Return the [x, y] coordinate for the center point of the cell that contains the specified text.  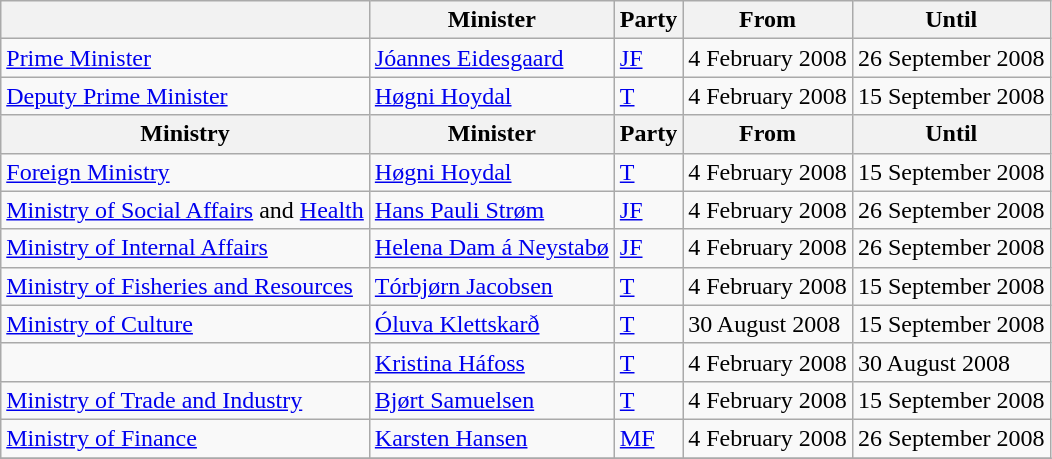
Tórbjørn Jacobsen [492, 286]
Ministry of Finance [186, 438]
Jóannes Eidesgaard [492, 58]
MF [648, 438]
Óluva Klettskarð [492, 324]
Ministry of Culture [186, 324]
Prime Minister [186, 58]
Ministry of Social Affairs and Health [186, 210]
Helena Dam á Neystabø [492, 248]
Ministry [186, 134]
Foreign Ministry [186, 172]
Deputy Prime Minister [186, 96]
Hans Pauli Strøm [492, 210]
Ministry of Trade and Industry [186, 400]
Ministry of Internal Affairs [186, 248]
Ministry of Fisheries and Resources [186, 286]
Kristina Háfoss [492, 362]
Bjørt Samuelsen [492, 400]
Karsten Hansen [492, 438]
